Identify which cell holds the provided text, then report its (x, y) central coordinate. 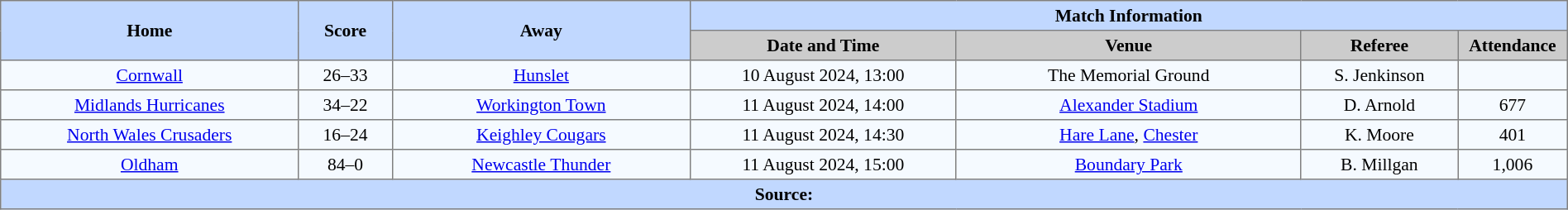
Newcastle Thunder (541, 165)
Cornwall (150, 75)
Score (346, 31)
16–24 (346, 135)
677 (1513, 105)
The Memorial Ground (1128, 75)
Alexander Stadium (1128, 105)
Referee (1379, 45)
Hare Lane, Chester (1128, 135)
S. Jenkinson (1379, 75)
401 (1513, 135)
10 August 2024, 13:00 (823, 75)
Keighley Cougars (541, 135)
K. Moore (1379, 135)
11 August 2024, 15:00 (823, 165)
Away (541, 31)
Match Information (1128, 16)
Date and Time (823, 45)
Home (150, 31)
Midlands Hurricanes (150, 105)
Attendance (1513, 45)
Oldham (150, 165)
11 August 2024, 14:30 (823, 135)
34–22 (346, 105)
Workington Town (541, 105)
Venue (1128, 45)
26–33 (346, 75)
84–0 (346, 165)
Boundary Park (1128, 165)
Source: (784, 194)
North Wales Crusaders (150, 135)
Hunslet (541, 75)
11 August 2024, 14:00 (823, 105)
B. Millgan (1379, 165)
1,006 (1513, 165)
D. Arnold (1379, 105)
